Return the (x, y) coordinate for the center point of the cell that contains the specified text.  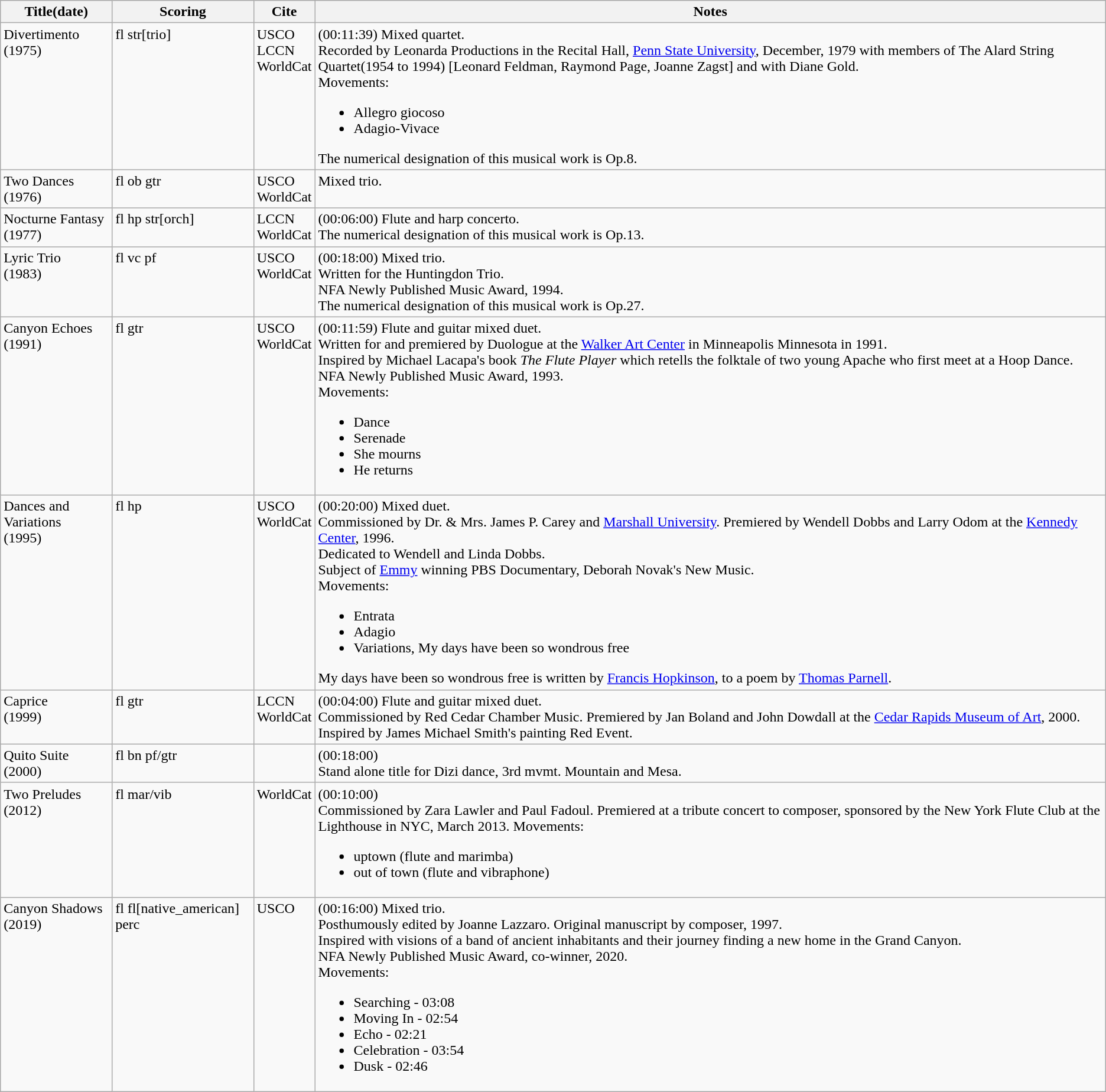
Nocturne Fantasy(1977) (57, 227)
fl vc pf (183, 281)
Two Dances(1976) (57, 189)
Two Preludes(2012) (57, 840)
fl fl[native_american] perc (183, 994)
USCOLCCNWorldCat (284, 96)
Dances and Variations(1995) (57, 592)
Canyon Echoes(1991) (57, 406)
Quito Suite(2000) (57, 763)
(00:18:00)Stand alone title for Dizi dance, 3rd mvmt. Mountain and Mesa. (710, 763)
Mixed trio. (710, 189)
Lyric Trio(1983) (57, 281)
fl str[trio] (183, 96)
Title(date) (57, 12)
WorldCat (284, 840)
USCO (284, 994)
fl bn pf/gtr (183, 763)
Notes (710, 12)
fl hp str[orch] (183, 227)
Caprice(1999) (57, 717)
Divertimento(1975) (57, 96)
(00:06:00) Flute and harp concerto.The numerical designation of this musical work is Op.13. (710, 227)
(00:18:00) Mixed trio.Written for the Huntingdon Trio.NFA Newly Published Music Award, 1994.The numerical designation of this musical work is Op.27. (710, 281)
Cite (284, 12)
fl ob gtr (183, 189)
fl mar/vib (183, 840)
fl hp (183, 592)
Canyon Shadows(2019) (57, 994)
Scoring (183, 12)
